Identify which cell holds the provided text, then report its (x, y) central coordinate. 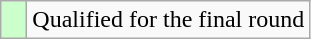
Qualified for the final round (168, 20)
